Return [x, y] of the center of cell containing provided text 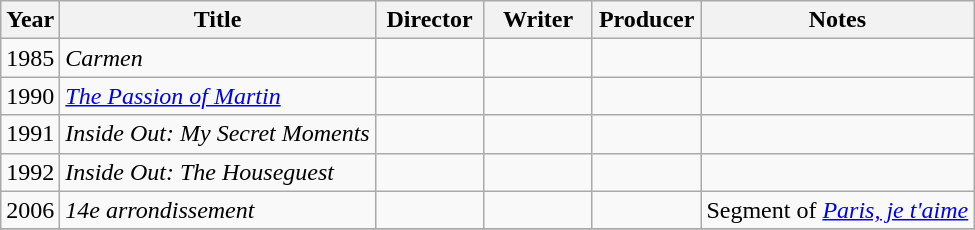
The Passion of Martin [218, 96]
Year [30, 20]
2006 [30, 210]
1985 [30, 58]
Carmen [218, 58]
1990 [30, 96]
Writer [538, 20]
14e arrondissement [218, 210]
Notes [838, 20]
Inside Out: The Houseguest [218, 172]
Title [218, 20]
1991 [30, 134]
Director [430, 20]
Segment of Paris, je t'aime [838, 210]
Producer [646, 20]
Inside Out: My Secret Moments [218, 134]
1992 [30, 172]
